Pinpoint the cell where the given text exists, returning its (X, Y) midpoint coordinate. 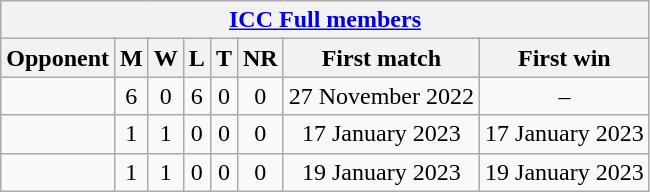
Opponent (58, 58)
First win (565, 58)
– (565, 96)
NR (260, 58)
M (132, 58)
W (166, 58)
T (224, 58)
ICC Full members (325, 20)
L (196, 58)
First match (381, 58)
27 November 2022 (381, 96)
